Determine the (X, Y) coordinate at the center of the cell enclosing the given text.  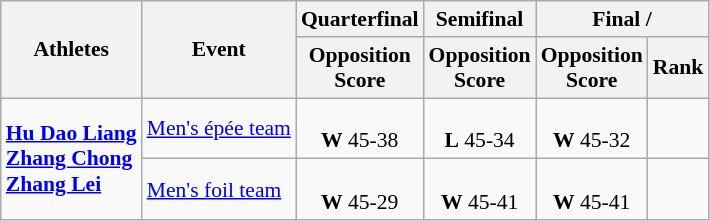
Quarterfinal (360, 19)
Semifinal (480, 19)
Men's foil team (219, 190)
W 45-38 (360, 128)
Event (219, 50)
Rank (678, 68)
W 45-32 (592, 128)
Hu Dao Liang Zhang Chong Zhang Lei (72, 159)
W 45-29 (360, 190)
L 45-34 (480, 128)
Athletes (72, 50)
Final / (622, 19)
Men's épée team (219, 128)
